Locate the cell with the specified text and output its [x, y] center coordinate. 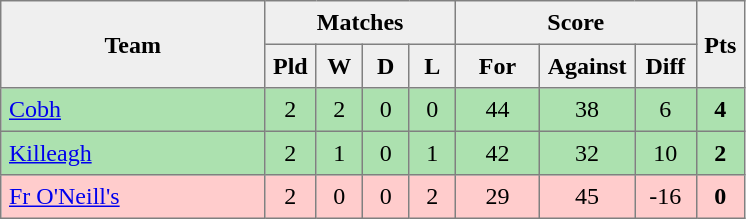
-16 [666, 197]
Fr O'Neill's [133, 197]
W [339, 66]
38 [586, 110]
10 [666, 153]
L [432, 66]
Team [133, 44]
4 [720, 110]
D [385, 66]
Against [586, 66]
Diff [666, 66]
42 [497, 153]
6 [666, 110]
44 [497, 110]
Matches [360, 23]
Cobh [133, 110]
For [497, 66]
Pts [720, 44]
Killeagh [133, 153]
45 [586, 197]
29 [497, 197]
32 [586, 153]
Pld [290, 66]
Score [576, 23]
